Capture the cell that displays the provided text and extract its [x, y] central coordinate. 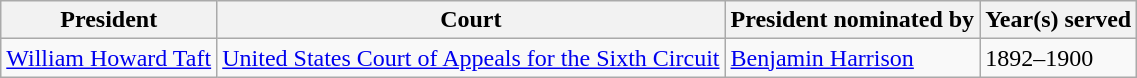
William Howard Taft [109, 58]
Benjamin Harrison [852, 58]
President nominated by [852, 20]
Court [471, 20]
President [109, 20]
United States Court of Appeals for the Sixth Circuit [471, 58]
Year(s) served [1058, 20]
1892–1900 [1058, 58]
